Capture the cell that displays the provided text and extract its [X, Y] central coordinate. 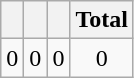
Total [102, 20]
